Identify which cell holds the provided text, then report its (x, y) central coordinate. 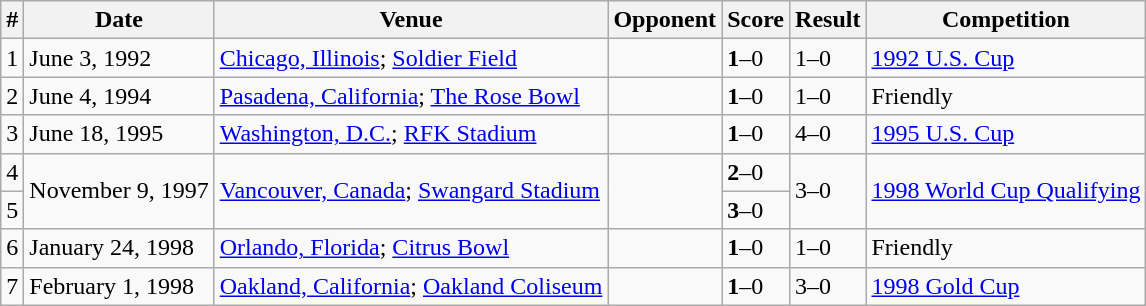
5 (12, 210)
1 (12, 58)
June 3, 1992 (119, 58)
January 24, 1998 (119, 248)
1998 Gold Cup (1006, 286)
Venue (411, 20)
Chicago, Illinois; Soldier Field (411, 58)
Orlando, Florida; Citrus Bowl (411, 248)
Competition (1006, 20)
1992 U.S. Cup (1006, 58)
7 (12, 286)
3 (12, 134)
1998 World Cup Qualifying (1006, 191)
Date (119, 20)
4 (12, 172)
February 1, 1998 (119, 286)
June 4, 1994 (119, 96)
2 (12, 96)
2–0 (756, 172)
Opponent (665, 20)
Vancouver, Canada; Swangard Stadium (411, 191)
June 18, 1995 (119, 134)
# (12, 20)
Score (756, 20)
November 9, 1997 (119, 191)
6 (12, 248)
Result (828, 20)
Oakland, California; Oakland Coliseum (411, 286)
Pasadena, California; The Rose Bowl (411, 96)
1995 U.S. Cup (1006, 134)
4–0 (828, 134)
Washington, D.C.; RFK Stadium (411, 134)
